Output the [x, y] coordinate of the center of the cell containing the given text.  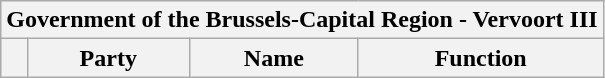
Party [108, 58]
Function [480, 58]
Government of the Brussels-Capital Region - Vervoort III [302, 20]
Name [274, 58]
